Locate the cell with the specified text and output its [x, y] center coordinate. 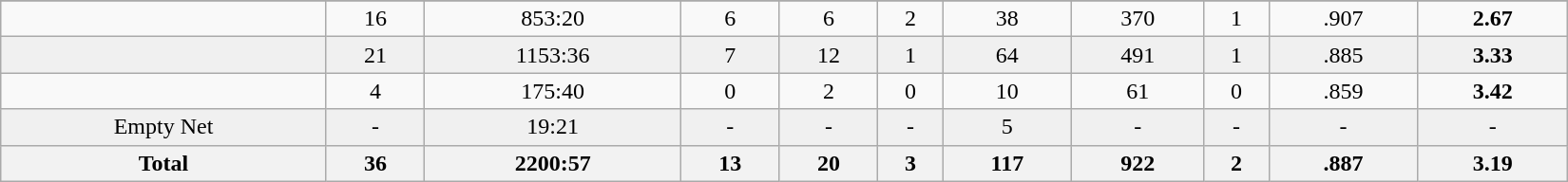
19:21 [553, 127]
13 [730, 163]
370 [1138, 19]
38 [1007, 19]
117 [1007, 163]
16 [375, 19]
922 [1138, 163]
Total [163, 163]
175:40 [553, 91]
12 [829, 55]
5 [1007, 127]
36 [375, 163]
853:20 [553, 19]
.907 [1344, 19]
4 [375, 91]
64 [1007, 55]
.885 [1344, 55]
10 [1007, 91]
61 [1138, 91]
Empty Net [163, 127]
3 [910, 163]
21 [375, 55]
3.33 [1492, 55]
3.19 [1492, 163]
2.67 [1492, 19]
.887 [1344, 163]
3.42 [1492, 91]
491 [1138, 55]
.859 [1344, 91]
2200:57 [553, 163]
20 [829, 163]
1153:36 [553, 55]
7 [730, 55]
